Return the [X, Y] coordinate for the center point of the cell that contains the specified text.  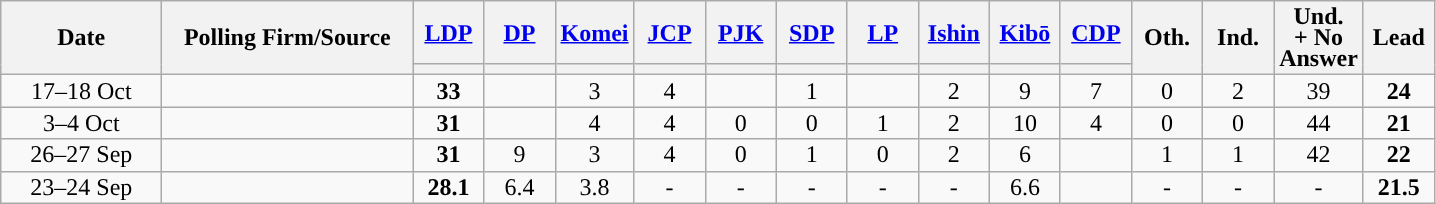
33 [448, 91]
21.5 [1398, 187]
Lead [1398, 38]
23–24 Sep [82, 187]
CDP [1096, 32]
JCP [670, 32]
Und.+ NoAnswer [1319, 38]
21 [1398, 123]
17–18 Oct [82, 91]
Oth. [1166, 38]
Kibō [1024, 32]
3–4 Oct [82, 123]
LP [882, 32]
42 [1319, 155]
3.8 [594, 187]
Ind. [1238, 38]
22 [1398, 155]
24 [1398, 91]
Polling Firm/Source [288, 38]
6 [1024, 155]
SDP [812, 32]
39 [1319, 91]
26–27 Sep [82, 155]
28.1 [448, 187]
PJK [740, 32]
7 [1096, 91]
DP [520, 32]
LDP [448, 32]
10 [1024, 123]
6.6 [1024, 187]
6.4 [520, 187]
44 [1319, 123]
Date [82, 38]
Ishin [954, 32]
Komei [594, 32]
